Locate the cell with the specified text and output its (X, Y) center coordinate. 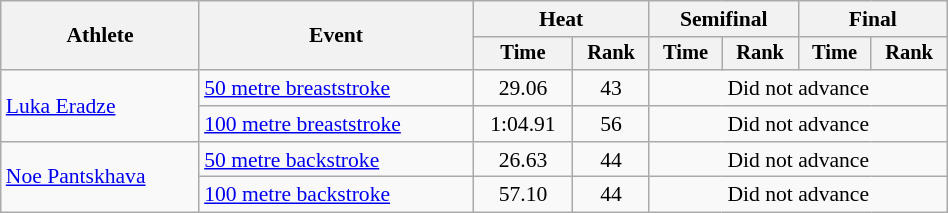
56 (611, 124)
29.06 (523, 88)
50 metre breaststroke (336, 88)
Semifinal (724, 19)
Athlete (100, 36)
100 metre breaststroke (336, 124)
Luka Eradze (100, 106)
100 metre backstroke (336, 195)
Noe Pantskhava (100, 178)
57.10 (523, 195)
1:04.91 (523, 124)
43 (611, 88)
26.63 (523, 160)
Event (336, 36)
50 metre backstroke (336, 160)
Heat (561, 19)
Final (872, 19)
